For the text-containing cell, return its midpoint in [x, y] coordinate format. 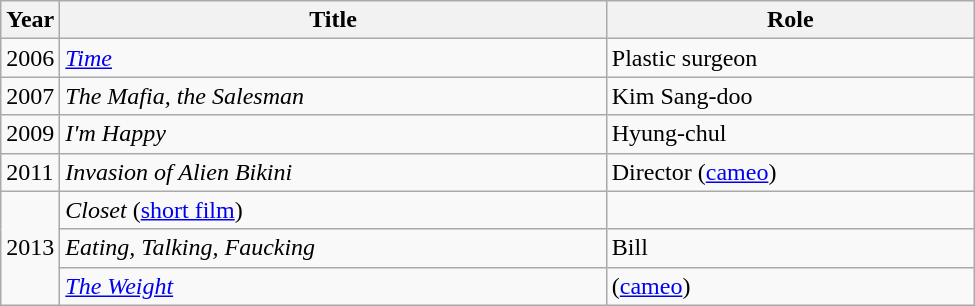
2007 [30, 96]
2006 [30, 58]
2013 [30, 248]
Closet (short film) [333, 210]
Eating, Talking, Faucking [333, 248]
Plastic surgeon [790, 58]
Bill [790, 248]
2011 [30, 172]
Invasion of Alien Bikini [333, 172]
Hyung-chul [790, 134]
Role [790, 20]
Time [333, 58]
2009 [30, 134]
(cameo) [790, 286]
Kim Sang-doo [790, 96]
The Mafia, the Salesman [333, 96]
Director (cameo) [790, 172]
I'm Happy [333, 134]
The Weight [333, 286]
Year [30, 20]
Title [333, 20]
